Provide the [X, Y] coordinate of the cell's center where the given text is located.  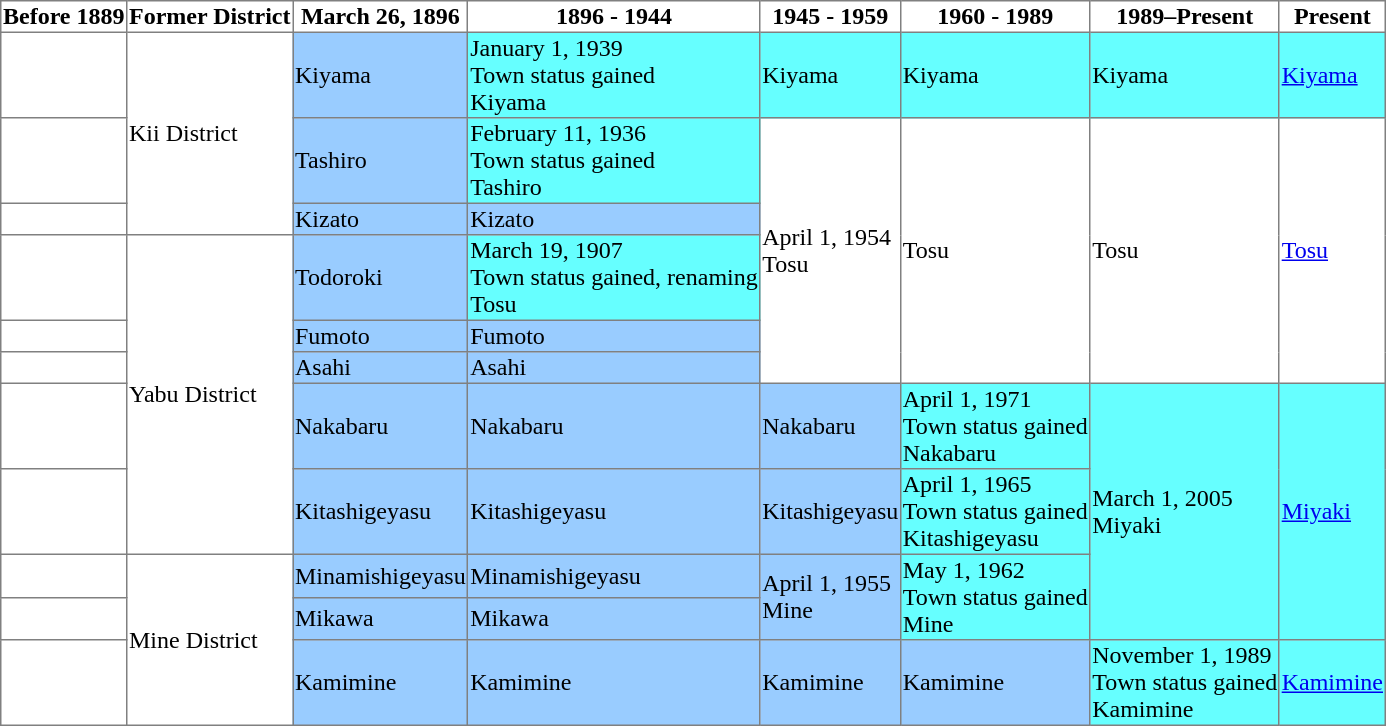
February 11, 1936Town status gainedTashiro [614, 161]
Former District [210, 17]
Yabu District [210, 395]
1896 - 1944 [614, 17]
Miyaki [1332, 511]
April 1, 1955Mine [830, 597]
Mine District [210, 640]
1989–Present [1184, 17]
January 1, 1939Town status gainedKiyama [614, 75]
1960 - 1989 [994, 17]
November 1, 1989Town status gainedKamimine [1184, 683]
Kii District [210, 133]
April 1, 1965Town status gainedKitashigeyasu [994, 512]
Present [1332, 17]
April 1, 1971Town status gainedNakabaru [994, 426]
1945 - 1959 [830, 17]
Todoroki [380, 278]
March 19, 1907Town status gained, renamingTosu [614, 278]
April 1, 1954Tosu [830, 251]
Tashiro [380, 161]
March 1, 2005Miyaki [1184, 511]
Before 1889 [64, 17]
May 1, 1962Town status gainedMine [994, 597]
March 26, 1896 [380, 17]
